Provide the [x, y] coordinate of the cell's center where the given text is located.  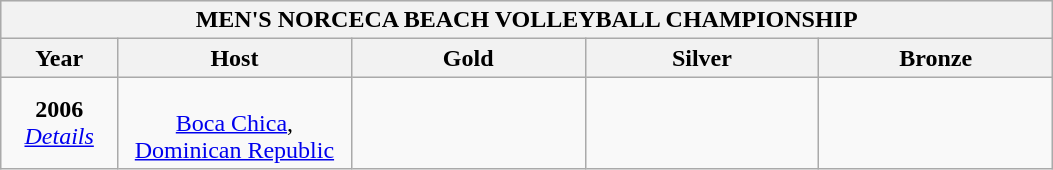
Gold [468, 58]
MEN'S NORCECA BEACH VOLLEYBALL CHAMPIONSHIP [527, 20]
2006Details [60, 123]
Bronze [936, 58]
Year [60, 58]
Host [235, 58]
Silver [702, 58]
Boca Chica,Dominican Republic [235, 123]
